Locate the cell with the specified text and output its [x, y] center coordinate. 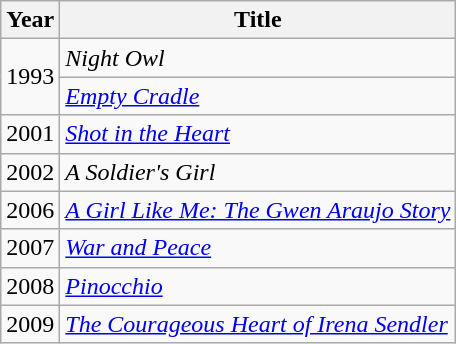
2006 [30, 210]
The Courageous Heart of Irena Sendler [258, 324]
Pinocchio [258, 286]
2008 [30, 286]
War and Peace [258, 248]
Empty Cradle [258, 96]
A Girl Like Me: The Gwen Araujo Story [258, 210]
2007 [30, 248]
2001 [30, 134]
1993 [30, 77]
2009 [30, 324]
Year [30, 20]
Night Owl [258, 58]
Title [258, 20]
A Soldier's Girl [258, 172]
2002 [30, 172]
Shot in the Heart [258, 134]
